Extract the (x, y) coordinate from the center of the cell holding the provided text.  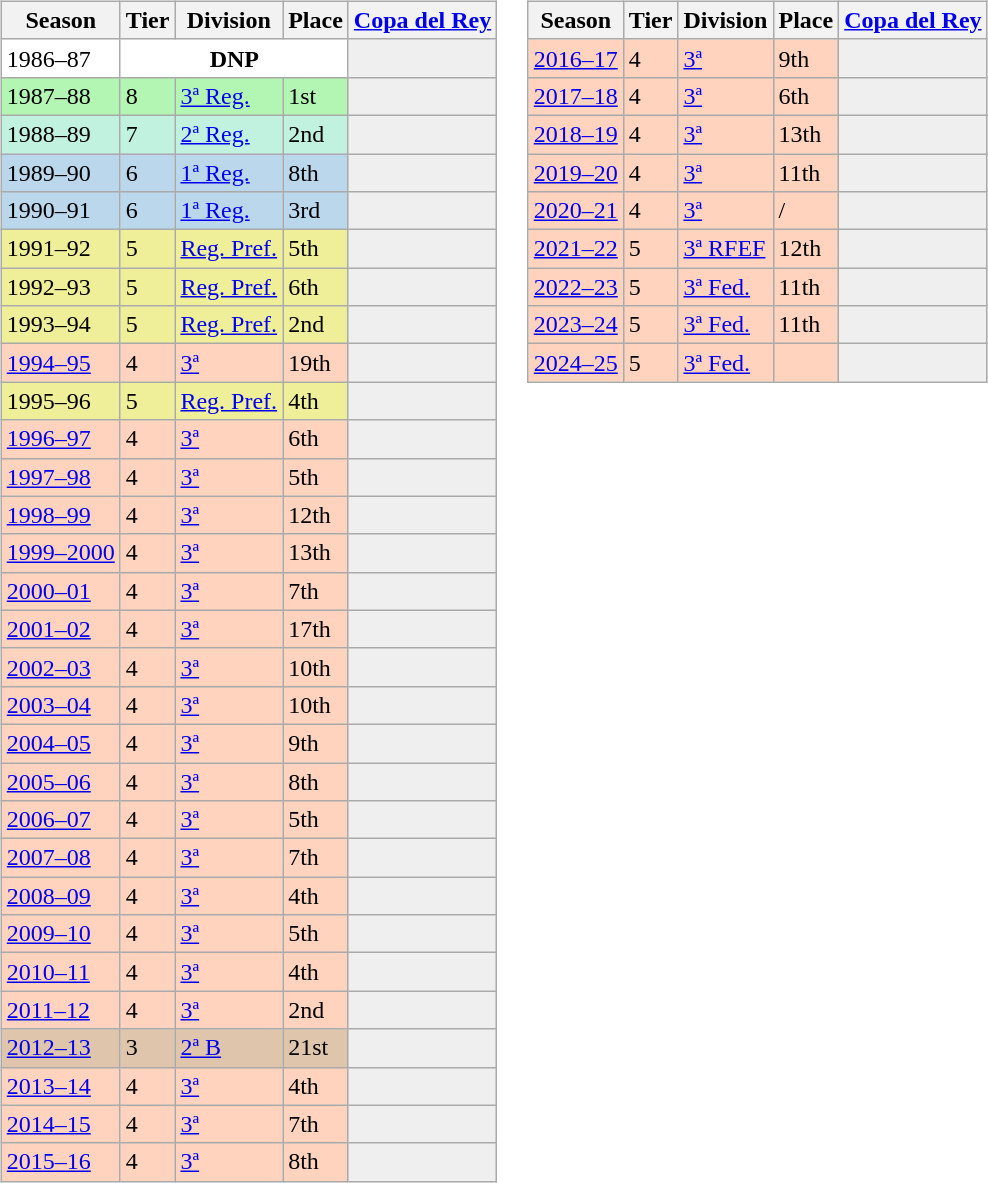
2009–10 (60, 934)
1st (316, 96)
2020–21 (576, 211)
17th (316, 629)
2016–17 (576, 58)
DNP (234, 58)
/ (806, 211)
1991–92 (60, 249)
2013–14 (60, 1086)
1992–93 (60, 287)
2001–02 (60, 629)
1990–91 (60, 211)
2ª B (229, 1048)
1996–97 (60, 439)
2021–22 (576, 249)
2004–05 (60, 743)
2017–18 (576, 96)
2011–12 (60, 1010)
1988–89 (60, 134)
2012–13 (60, 1048)
1998–99 (60, 515)
7 (148, 134)
3ª Reg. (229, 96)
2024–25 (576, 363)
1995–96 (60, 401)
2023–24 (576, 325)
3ª RFEF (726, 249)
2ª Reg. (229, 134)
1999–2000 (60, 553)
2019–20 (576, 173)
2014–15 (60, 1124)
1989–90 (60, 173)
2022–23 (576, 287)
1994–95 (60, 363)
2005–06 (60, 781)
2010–11 (60, 972)
3rd (316, 211)
1993–94 (60, 325)
1987–88 (60, 96)
2018–19 (576, 134)
3 (148, 1048)
2007–08 (60, 858)
8 (148, 96)
2003–04 (60, 705)
2000–01 (60, 591)
1986–87 (60, 58)
2008–09 (60, 896)
21st (316, 1048)
19th (316, 363)
2002–03 (60, 667)
2015–16 (60, 1162)
2006–07 (60, 820)
1997–98 (60, 477)
